Output the (x, y) coordinate of the center of the cell containing the given text.  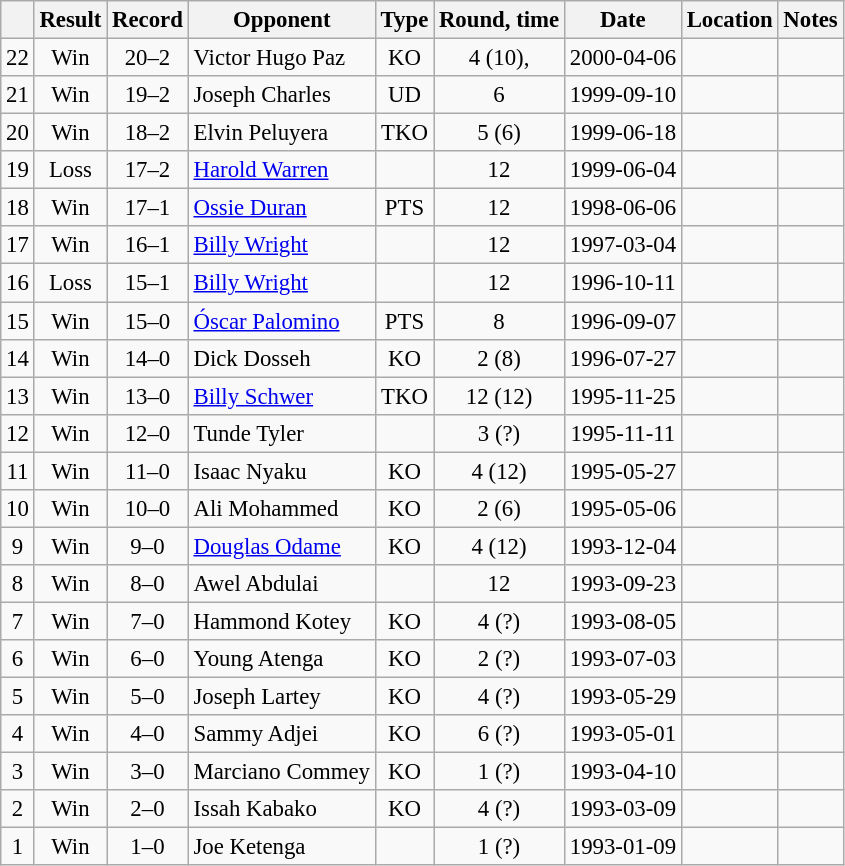
1995-05-06 (622, 509)
1993-01-09 (622, 847)
1996-07-27 (622, 358)
7–0 (148, 621)
Elvin Peluyera (282, 133)
22 (18, 58)
2 (18, 809)
15 (18, 321)
6–0 (148, 659)
Victor Hugo Paz (282, 58)
1993-03-09 (622, 809)
1995-11-25 (622, 396)
4 (10), (500, 58)
20–2 (148, 58)
1993-12-04 (622, 546)
1999-06-18 (622, 133)
14–0 (148, 358)
13 (18, 396)
Sammy Adjei (282, 734)
11 (18, 471)
1995-05-27 (622, 471)
1993-04-10 (622, 772)
17–2 (148, 170)
Young Atenga (282, 659)
Type (404, 20)
16–1 (148, 245)
UD (404, 95)
Issah Kabako (282, 809)
2000-04-06 (622, 58)
Result (70, 20)
Joseph Charles (282, 95)
1993-07-03 (622, 659)
12 (12) (500, 396)
Ali Mohammed (282, 509)
1993-09-23 (622, 584)
1999-09-10 (622, 95)
3 (?) (500, 433)
Billy Schwer (282, 396)
9–0 (148, 546)
Opponent (282, 20)
5–0 (148, 697)
12–0 (148, 433)
6 (?) (500, 734)
2 (?) (500, 659)
21 (18, 95)
10 (18, 509)
Óscar Palomino (282, 321)
1996-09-07 (622, 321)
1996-10-11 (622, 283)
Record (148, 20)
3–0 (148, 772)
5 (6) (500, 133)
7 (18, 621)
Tunde Tyler (282, 433)
Dick Dosseh (282, 358)
9 (18, 546)
Ossie Duran (282, 208)
1 (18, 847)
13–0 (148, 396)
Douglas Odame (282, 546)
1993-05-01 (622, 734)
1998-06-06 (622, 208)
Date (622, 20)
20 (18, 133)
Harold Warren (282, 170)
Round, time (500, 20)
Joe Ketenga (282, 847)
1999-06-04 (622, 170)
16 (18, 283)
10–0 (148, 509)
3 (18, 772)
4 (18, 734)
Marciano Commey (282, 772)
Location (730, 20)
Notes (810, 20)
11–0 (148, 471)
17 (18, 245)
Awel Abdulai (282, 584)
14 (18, 358)
1993-05-29 (622, 697)
8–0 (148, 584)
1997-03-04 (622, 245)
Joseph Lartey (282, 697)
2–0 (148, 809)
2 (6) (500, 509)
15–1 (148, 283)
15–0 (148, 321)
1995-11-11 (622, 433)
4–0 (148, 734)
1993-08-05 (622, 621)
17–1 (148, 208)
18 (18, 208)
19 (18, 170)
18–2 (148, 133)
5 (18, 697)
1–0 (148, 847)
Isaac Nyaku (282, 471)
Hammond Kotey (282, 621)
2 (8) (500, 358)
19–2 (148, 95)
